Detect which cell encompasses the target text, then output its [x, y] center coordinate. 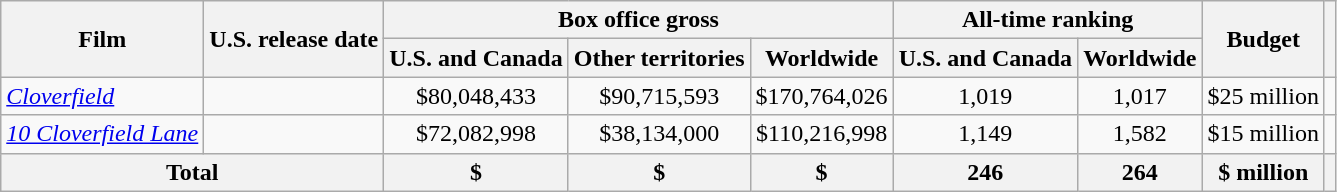
264 [1140, 172]
$ million [1263, 172]
$38,134,000 [659, 134]
$72,082,998 [476, 134]
$25 million [1263, 96]
$110,216,998 [822, 134]
Budget [1263, 39]
$15 million [1263, 134]
10 Cloverfield Lane [102, 134]
1,017 [1140, 96]
1,019 [985, 96]
1,582 [1140, 134]
Other territories [659, 58]
246 [985, 172]
1,149 [985, 134]
U.S. release date [294, 39]
$170,764,026 [822, 96]
Total [192, 172]
$80,048,433 [476, 96]
Film [102, 39]
All-time ranking [1048, 20]
$90,715,593 [659, 96]
Box office gross [638, 20]
Cloverfield [102, 96]
